Return the [X, Y] coordinate for the center point of the cell that contains the specified text.  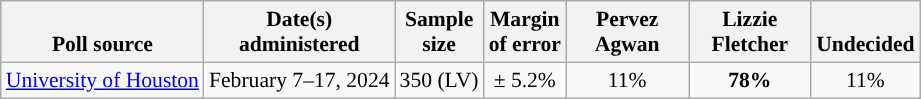
350 (LV) [440, 80]
78% [750, 80]
PervezAgwan [628, 32]
LizzieFletcher [750, 32]
University of Houston [102, 80]
± 5.2% [525, 80]
Date(s)administered [300, 32]
Samplesize [440, 32]
February 7–17, 2024 [300, 80]
Marginof error [525, 32]
Poll source [102, 32]
Undecided [865, 32]
